Extract the [X, Y] coordinate from the center of the cell holding the provided text.  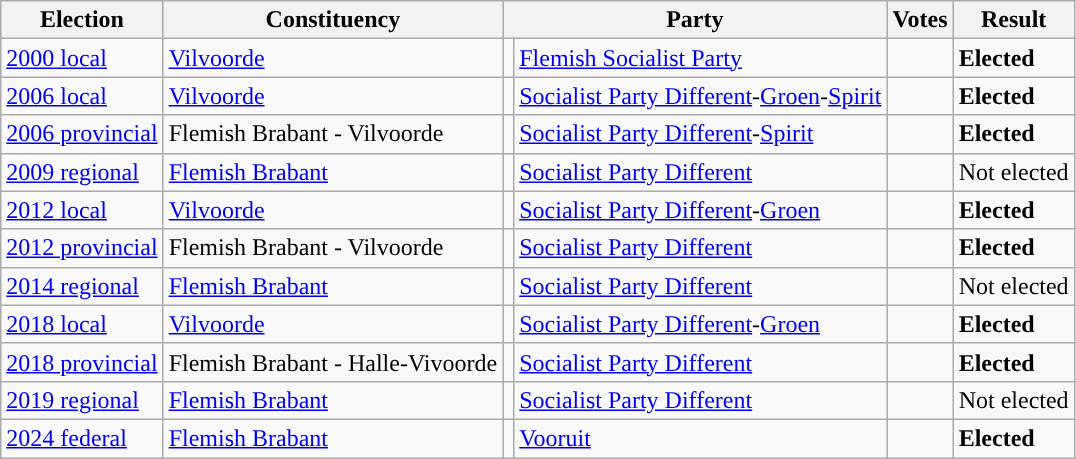
Election [82, 20]
2019 regional [82, 400]
Socialist Party Different-Spirit [700, 134]
2006 local [82, 96]
Result [1014, 20]
2006 provincial [82, 134]
Flemish Socialist Party [700, 58]
Socialist Party Different-Groen-Spirit [700, 96]
Constituency [333, 20]
Party [695, 20]
2012 local [82, 210]
2018 provincial [82, 362]
2009 regional [82, 172]
Flemish Brabant - Halle-Vivoorde [333, 362]
2012 provincial [82, 248]
2014 regional [82, 286]
2000 local [82, 58]
Vooruit [700, 438]
Votes [920, 20]
2024 federal [82, 438]
2018 local [82, 324]
